Identify which cell holds the provided text, then report its [x, y] central coordinate. 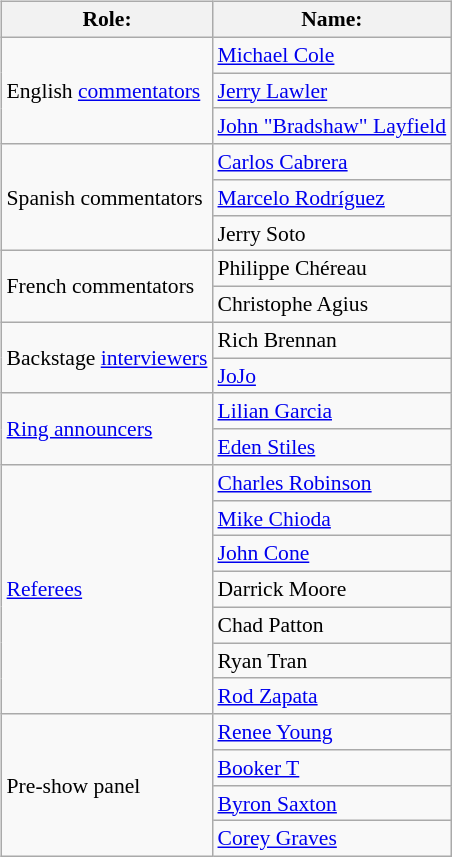
Christophe Agius [332, 305]
Spanish commentators [108, 198]
Role: [108, 20]
Charles Robinson [332, 483]
Pre-show panel [108, 785]
Jerry Lawler [332, 91]
Chad Patton [332, 625]
Philippe Chéreau [332, 269]
Darrick Moore [332, 590]
Eden Stiles [332, 447]
Jerry Soto [332, 233]
English commentators [108, 90]
Mike Chioda [332, 518]
Backstage interviewers [108, 358]
Name: [332, 20]
Byron Saxton [332, 803]
Booker T [332, 768]
John Cone [332, 554]
Michael Cole [332, 55]
Corey Graves [332, 839]
Ryan Tran [332, 661]
Rich Brennan [332, 340]
Renee Young [332, 732]
Ring announcers [108, 428]
Lilian Garcia [332, 411]
Rod Zapata [332, 696]
Marcelo Rodríguez [332, 198]
Referees [108, 590]
French commentators [108, 286]
JoJo [332, 376]
John "Bradshaw" Layfield [332, 126]
Carlos Cabrera [332, 162]
